Return the (X, Y) coordinate for the center point of the cell that contains the specified text.  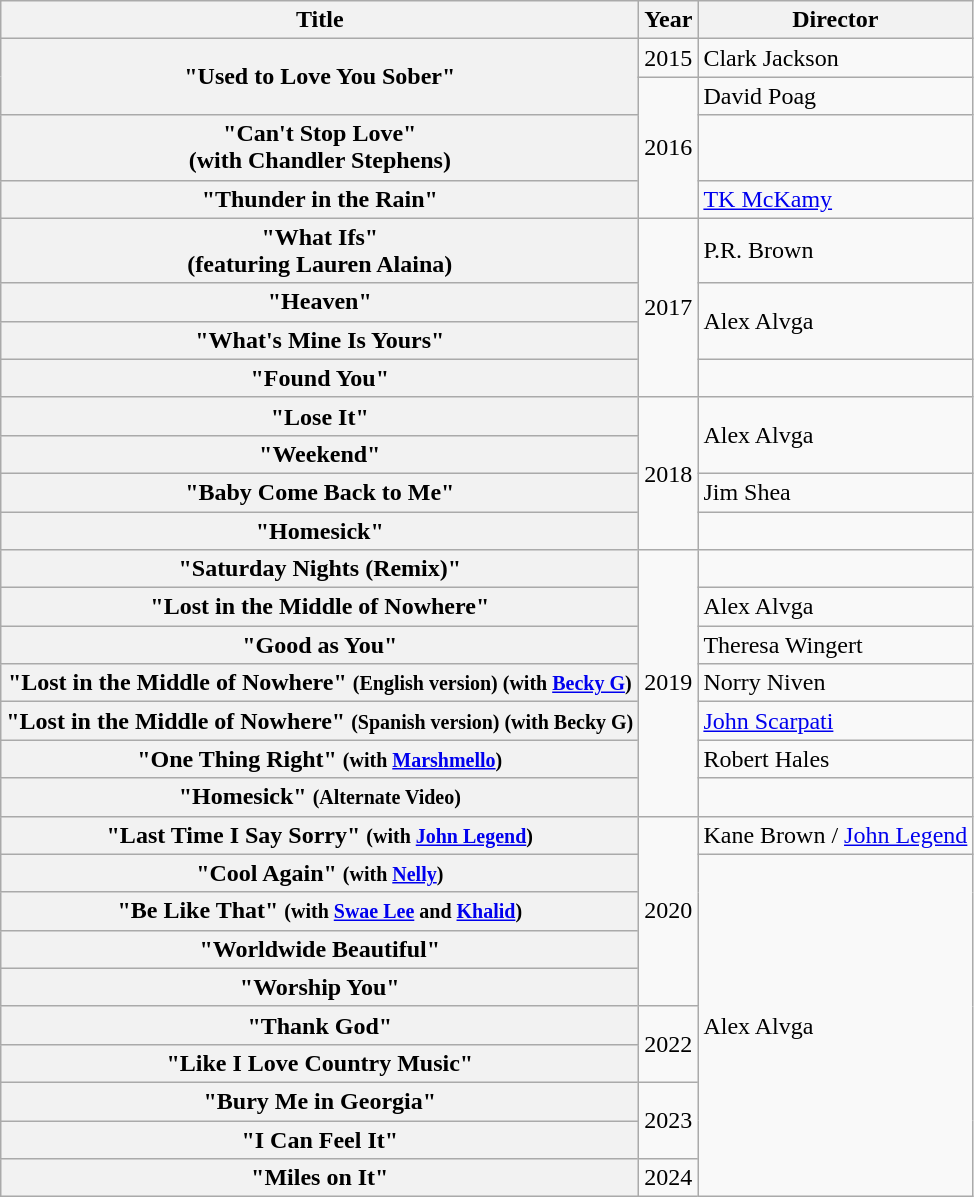
"Be Like That" (with Swae Lee and Khalid) (320, 911)
Robert Hales (836, 759)
"Can't Stop Love"(with Chandler Stephens) (320, 148)
2022 (668, 1044)
"What Ifs"(featuring Lauren Alaina) (320, 250)
Director (836, 20)
"Bury Me in Georgia" (320, 1101)
2023 (668, 1120)
"Last Time I Say Sorry" (with John Legend) (320, 835)
2017 (668, 308)
"Cool Again" (with Nelly) (320, 873)
Theresa Wingert (836, 645)
"Good as You" (320, 645)
"Homesick" (320, 531)
"Found You" (320, 378)
Title (320, 20)
"Miles on It" (320, 1178)
"Lose It" (320, 416)
"Thunder in the Rain" (320, 199)
"I Can Feel It" (320, 1139)
Jim Shea (836, 492)
"Weekend" (320, 454)
"Lost in the Middle of Nowhere" (320, 607)
"Baby Come Back to Me" (320, 492)
"One Thing Right" (with Marshmello) (320, 759)
"Like I Love Country Music" (320, 1063)
2016 (668, 148)
2019 (668, 683)
TK McKamy (836, 199)
2024 (668, 1178)
"Worldwide Beautiful" (320, 949)
"Homesick" (Alternate Video) (320, 797)
Kane Brown / John Legend (836, 835)
"Saturday Nights (Remix)" (320, 569)
John Scarpati (836, 721)
"Lost in the Middle of Nowhere" (English version) (with Becky G) (320, 683)
2015 (668, 58)
2018 (668, 473)
Norry Niven (836, 683)
P.R. Brown (836, 250)
David Poag (836, 96)
"Lost in the Middle of Nowhere" (Spanish version) (with Becky G) (320, 721)
"Used to Love You Sober" (320, 77)
Clark Jackson (836, 58)
"What's Mine Is Yours" (320, 340)
"Thank God" (320, 1025)
"Worship You" (320, 987)
"Heaven" (320, 302)
Year (668, 20)
2020 (668, 911)
